Return the (X, Y) coordinate for the center point of the cell that contains the specified text.  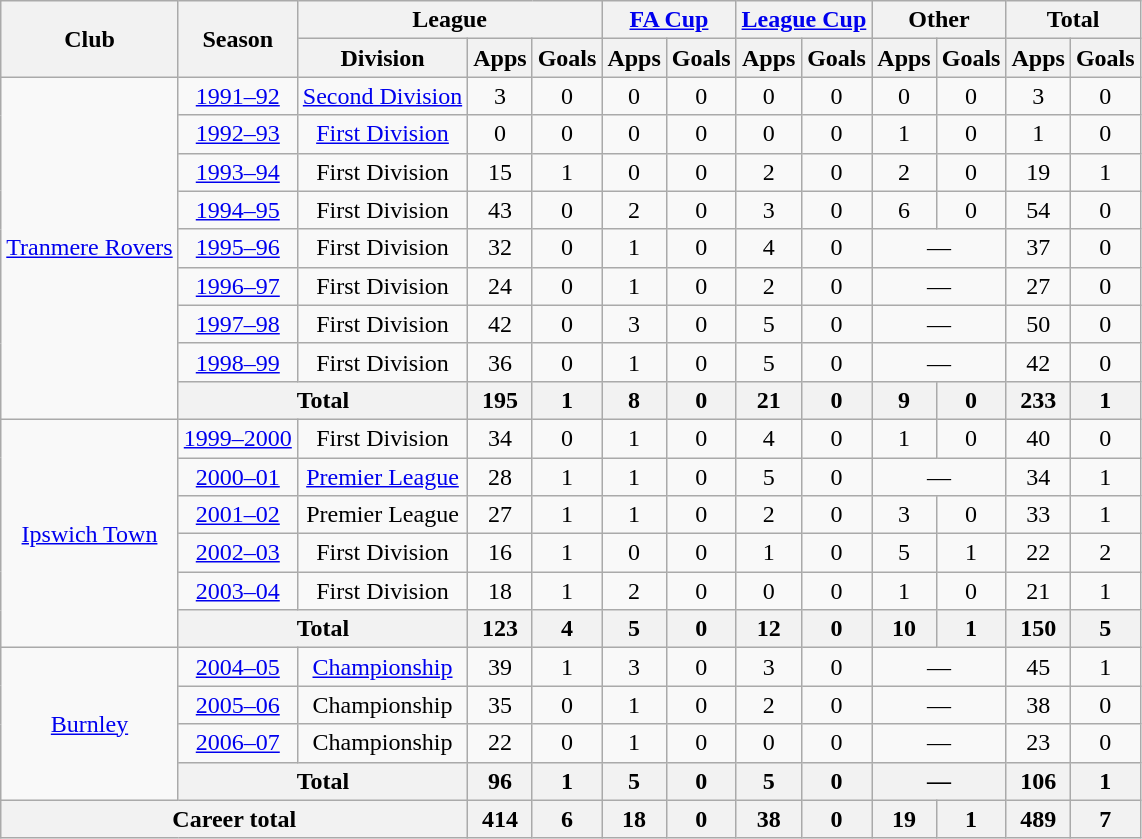
1994–95 (238, 210)
106 (1038, 781)
12 (768, 629)
36 (500, 362)
24 (500, 286)
233 (1038, 400)
2005–06 (238, 705)
1997–98 (238, 324)
Club (90, 39)
1992–93 (238, 134)
16 (500, 553)
7 (1105, 819)
150 (1038, 629)
Division (382, 58)
2003–04 (238, 591)
League (450, 20)
414 (500, 819)
15 (500, 172)
40 (1038, 438)
33 (1038, 515)
Season (238, 39)
1999–2000 (238, 438)
2002–03 (238, 553)
Second Division (382, 96)
10 (904, 629)
1995–96 (238, 248)
28 (500, 477)
123 (500, 629)
Burnley (90, 724)
1993–94 (238, 172)
32 (500, 248)
2006–07 (238, 743)
Ipswich Town (90, 533)
FA Cup (669, 20)
45 (1038, 667)
23 (1038, 743)
Tranmere Rovers (90, 248)
39 (500, 667)
2000–01 (238, 477)
Career total (234, 819)
1996–97 (238, 286)
37 (1038, 248)
9 (904, 400)
54 (1038, 210)
Other (939, 20)
League Cup (804, 20)
43 (500, 210)
1991–92 (238, 96)
489 (1038, 819)
96 (500, 781)
2001–02 (238, 515)
8 (634, 400)
35 (500, 705)
1998–99 (238, 362)
50 (1038, 324)
195 (500, 400)
2004–05 (238, 667)
